Pinpoint the cell where the given text exists, returning its [x, y] midpoint coordinate. 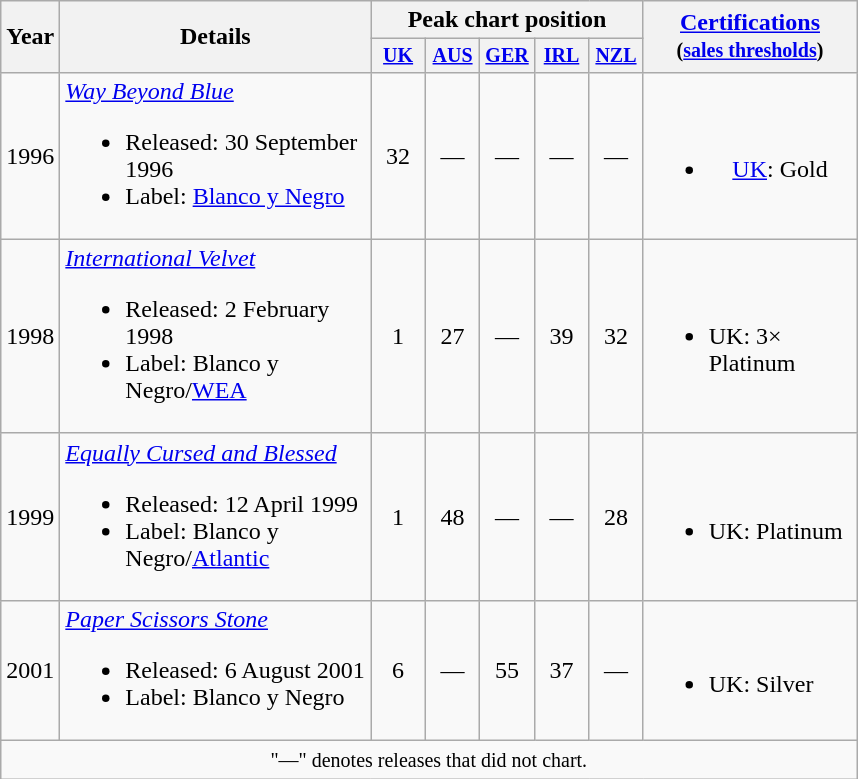
Details [216, 37]
55 [507, 670]
AUS [452, 56]
NZL [616, 56]
1999 [30, 516]
UK: Gold [750, 156]
2001 [30, 670]
Certifications(sales thresholds) [750, 37]
Way Beyond BlueReleased: 30 September 1996Label: Blanco y Negro [216, 156]
39 [561, 336]
IRL [561, 56]
UK: Platinum [750, 516]
28 [616, 516]
Paper Scissors StoneReleased: 6 August 2001Label: Blanco y Negro [216, 670]
International VelvetReleased: 2 February 1998Label: Blanco y Negro/WEA [216, 336]
UK: Silver [750, 670]
Year [30, 37]
GER [507, 56]
UK: 3× Platinum [750, 336]
1998 [30, 336]
Peak chart position [507, 20]
6 [398, 670]
Equally Cursed and BlessedReleased: 12 April 1999Label: Blanco y Negro/Atlantic [216, 516]
1996 [30, 156]
UK [398, 56]
"—" denotes releases that did not chart. [429, 760]
37 [561, 670]
48 [452, 516]
27 [452, 336]
